Return the [x, y] coordinate for the center point of the cell that contains the specified text.  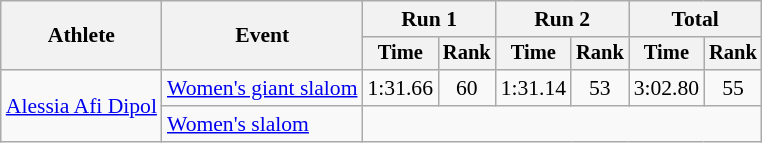
1:31.14 [534, 88]
Women's slalom [262, 124]
Alessia Afi Dipol [82, 106]
Athlete [82, 36]
1:31.66 [400, 88]
Event [262, 36]
Total [696, 19]
3:02.80 [666, 88]
55 [733, 88]
Women's giant slalom [262, 88]
Run 1 [430, 19]
53 [600, 88]
Run 2 [562, 19]
60 [467, 88]
